Locate the cell with the specified text and output its (x, y) center coordinate. 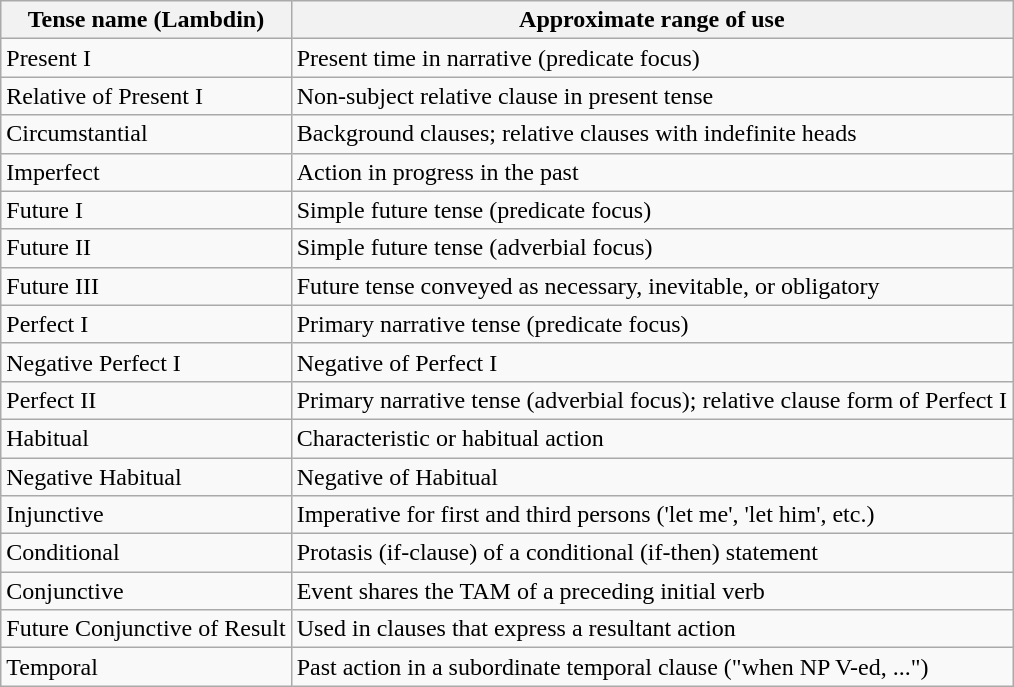
Future Conjunctive of Result (146, 629)
Relative of Present I (146, 96)
Future I (146, 210)
Negative of Habitual (652, 477)
Perfect II (146, 400)
Perfect I (146, 324)
Primary narrative tense (predicate focus) (652, 324)
Habitual (146, 438)
Background clauses; relative clauses with indefinite heads (652, 134)
Negative Perfect I (146, 362)
Primary narrative tense (adverbial focus); relative clause form of Perfect I (652, 400)
Simple future tense (predicate focus) (652, 210)
Approximate range of use (652, 20)
Used in clauses that express a resultant action (652, 629)
Negative Habitual (146, 477)
Imperative for first and third persons ('let me', 'let him', etc.) (652, 515)
Simple future tense (adverbial focus) (652, 248)
Present time in narrative (predicate focus) (652, 58)
Event shares the TAM of a preceding initial verb (652, 591)
Future II (146, 248)
Injunctive (146, 515)
Negative of Perfect I (652, 362)
Tense name (Lambdin) (146, 20)
Non-subject relative clause in present tense (652, 96)
Temporal (146, 667)
Protasis (if-clause) of a conditional (if-then) statement (652, 553)
Action in progress in the past (652, 172)
Past action in a subordinate temporal clause ("when NP V-ed, ...") (652, 667)
Characteristic or habitual action (652, 438)
Present I (146, 58)
Imperfect (146, 172)
Conditional (146, 553)
Circumstantial (146, 134)
Conjunctive (146, 591)
Future tense conveyed as necessary, inevitable, or obligatory (652, 286)
Future III (146, 286)
